Output the (X, Y) coordinate of the center of the cell containing the given text.  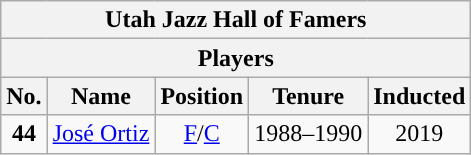
F/C (202, 134)
Position (202, 96)
José Ortiz (101, 134)
44 (24, 134)
Inducted (420, 96)
Utah Jazz Hall of Famers (236, 20)
2019 (420, 134)
Players (236, 58)
1988–1990 (308, 134)
Tenure (308, 96)
Name (101, 96)
No. (24, 96)
